Locate the cell with the specified text and output its [x, y] center coordinate. 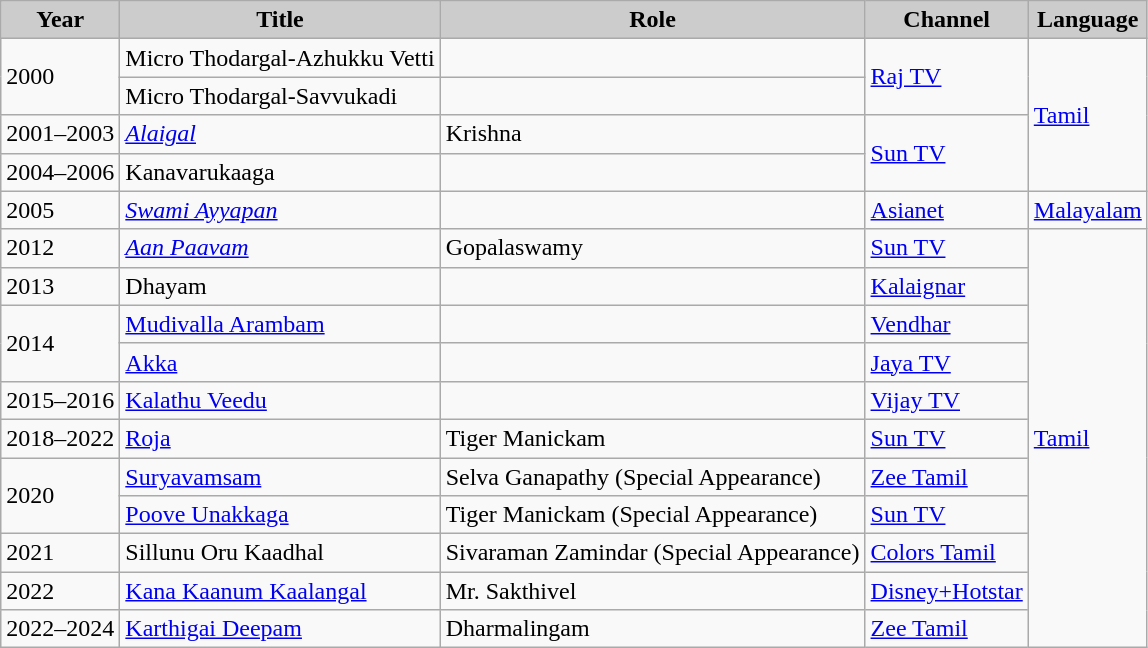
Asianet [946, 210]
2022–2024 [60, 629]
Raj TV [946, 77]
2018–2022 [60, 438]
Mr. Sakthivel [652, 591]
Kalaignar [946, 286]
Sillunu Oru Kaadhal [280, 553]
Micro Thodargal-Azhukku Vetti [280, 58]
Year [60, 20]
Aan Paavam [280, 248]
Language [1088, 20]
2012 [60, 248]
Vijay TV [946, 400]
Sivaraman Zamindar (Special Appearance) [652, 553]
Dhayam [280, 286]
Vendhar [946, 324]
Channel [946, 20]
2001–2003 [60, 134]
Poove Unakkaga [280, 515]
Colors Tamil [946, 553]
Alaigal [280, 134]
2021 [60, 553]
Swami Ayyapan [280, 210]
Kana Kaanum Kaalangal [280, 591]
Tiger Manickam [652, 438]
Kalathu Veedu [280, 400]
Gopalaswamy [652, 248]
2004–2006 [60, 172]
Disney+Hotstar [946, 591]
Malayalam [1088, 210]
Role [652, 20]
Roja [280, 438]
2013 [60, 286]
Akka [280, 362]
2000 [60, 77]
Kanavarukaaga [280, 172]
Tiger Manickam (Special Appearance) [652, 515]
Micro Thodargal-Savvukadi [280, 96]
Karthigai Deepam [280, 629]
Suryavamsam [280, 477]
2015–2016 [60, 400]
2005 [60, 210]
Dharmalingam [652, 629]
Selva Ganapathy (Special Appearance) [652, 477]
2022 [60, 591]
Mudivalla Arambam [280, 324]
Jaya TV [946, 362]
2014 [60, 343]
Title [280, 20]
2020 [60, 496]
Krishna [652, 134]
